Find where the given text appears and provide that cell's center as (x, y) coordinate. 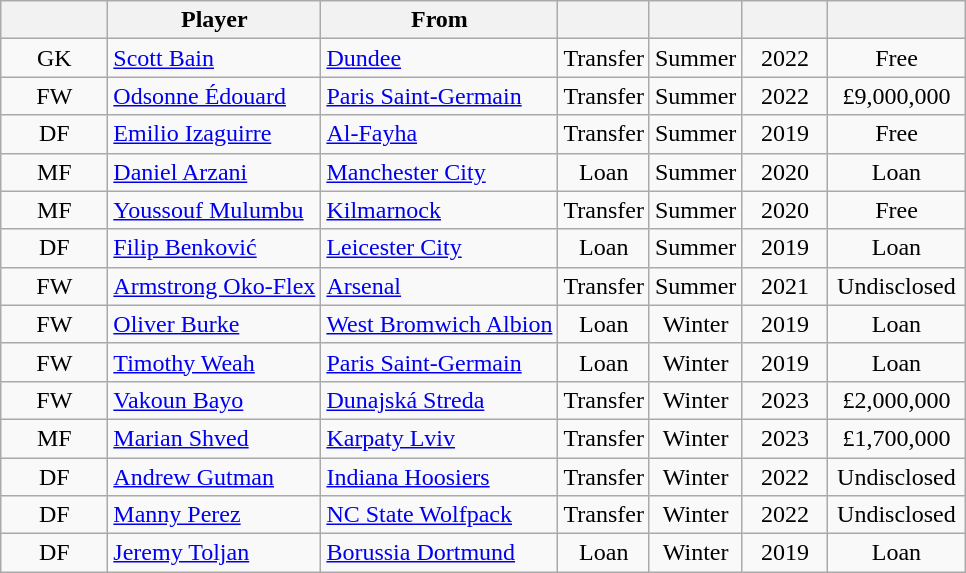
NC State Wolfpack (440, 515)
Timothy Weah (214, 362)
Oliver Burke (214, 324)
£9,000,000 (896, 96)
Borussia Dortmund (440, 553)
From (440, 20)
Dunajská Streda (440, 400)
£2,000,000 (896, 400)
Al-Fayha (440, 134)
Manchester City (440, 172)
2021 (785, 286)
Marian Shved (214, 438)
Andrew Gutman (214, 477)
Karpaty Lviv (440, 438)
Arsenal (440, 286)
West Bromwich Albion (440, 324)
£1,700,000 (896, 438)
Kilmarnock (440, 210)
Emilio Izaguirre (214, 134)
Dundee (440, 58)
Indiana Hoosiers (440, 477)
Vakoun Bayo (214, 400)
Leicester City (440, 248)
Manny Perez (214, 515)
Odsonne Édouard (214, 96)
Armstrong Oko-Flex (214, 286)
Player (214, 20)
Daniel Arzani (214, 172)
Filip Benković (214, 248)
GK (54, 58)
Jeremy Toljan (214, 553)
Scott Bain (214, 58)
Youssouf Mulumbu (214, 210)
